Locate the cell with the specified text and output its (x, y) center coordinate. 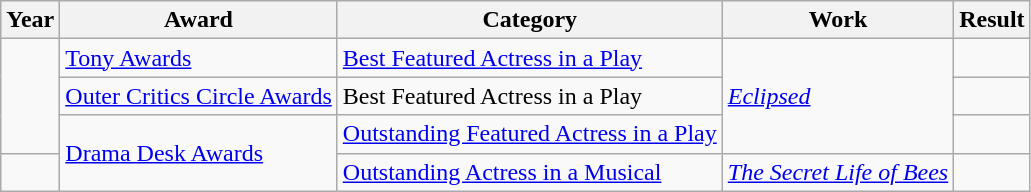
Work (838, 20)
Tony Awards (198, 58)
Category (530, 20)
Result (992, 20)
Eclipsed (838, 96)
Year (30, 20)
Outer Critics Circle Awards (198, 96)
Drama Desk Awards (198, 153)
Outstanding Actress in a Musical (530, 172)
The Secret Life of Bees (838, 172)
Award (198, 20)
Outstanding Featured Actress in a Play (530, 134)
